Capture the cell that displays the provided text and extract its [x, y] central coordinate. 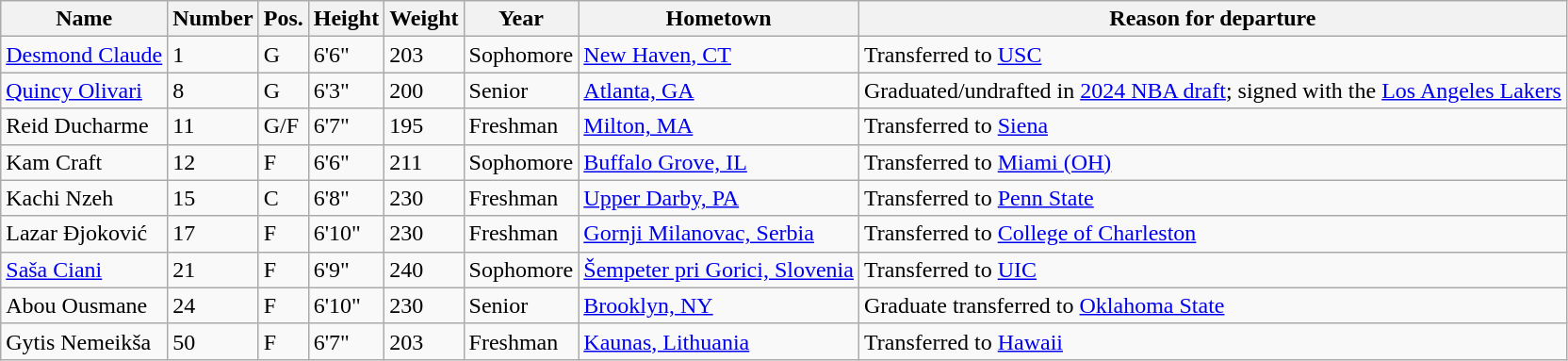
Transferred to USC [1212, 55]
6'8" [346, 198]
Reid Ducharme [85, 126]
Graduate transferred to Oklahoma State [1212, 305]
50 [213, 341]
Saša Ciani [85, 270]
12 [213, 162]
Pos. [283, 19]
Milton, MA [719, 126]
6'3" [346, 90]
New Haven, CT [719, 55]
Hometown [719, 19]
Name [85, 19]
Buffalo Grove, IL [719, 162]
Gornji Milanovac, Serbia [719, 234]
11 [213, 126]
24 [213, 305]
195 [424, 126]
21 [213, 270]
Transferred to Miami (OH) [1212, 162]
Upper Darby, PA [719, 198]
Kaunas, Lithuania [719, 341]
Reason for departure [1212, 19]
Šempeter pri Gorici, Slovenia [719, 270]
Transferred to College of Charleston [1212, 234]
Height [346, 19]
Quincy Olivari [85, 90]
Gytis Nemeikša [85, 341]
6'9" [346, 270]
Transferred to Siena [1212, 126]
240 [424, 270]
Kam Craft [85, 162]
Desmond Claude [85, 55]
Weight [424, 19]
Kachi Nzeh [85, 198]
Brooklyn, NY [719, 305]
Year [521, 19]
Transferred to UIC [1212, 270]
C [283, 198]
Transferred to Penn State [1212, 198]
Atlanta, GA [719, 90]
G/F [283, 126]
Lazar Đjoković [85, 234]
Abou Ousmane [85, 305]
1 [213, 55]
17 [213, 234]
Number [213, 19]
15 [213, 198]
211 [424, 162]
200 [424, 90]
8 [213, 90]
Graduated/undrafted in 2024 NBA draft; signed with the Los Angeles Lakers [1212, 90]
Transferred to Hawaii [1212, 341]
